For the text-containing cell, return its midpoint in [x, y] coordinate format. 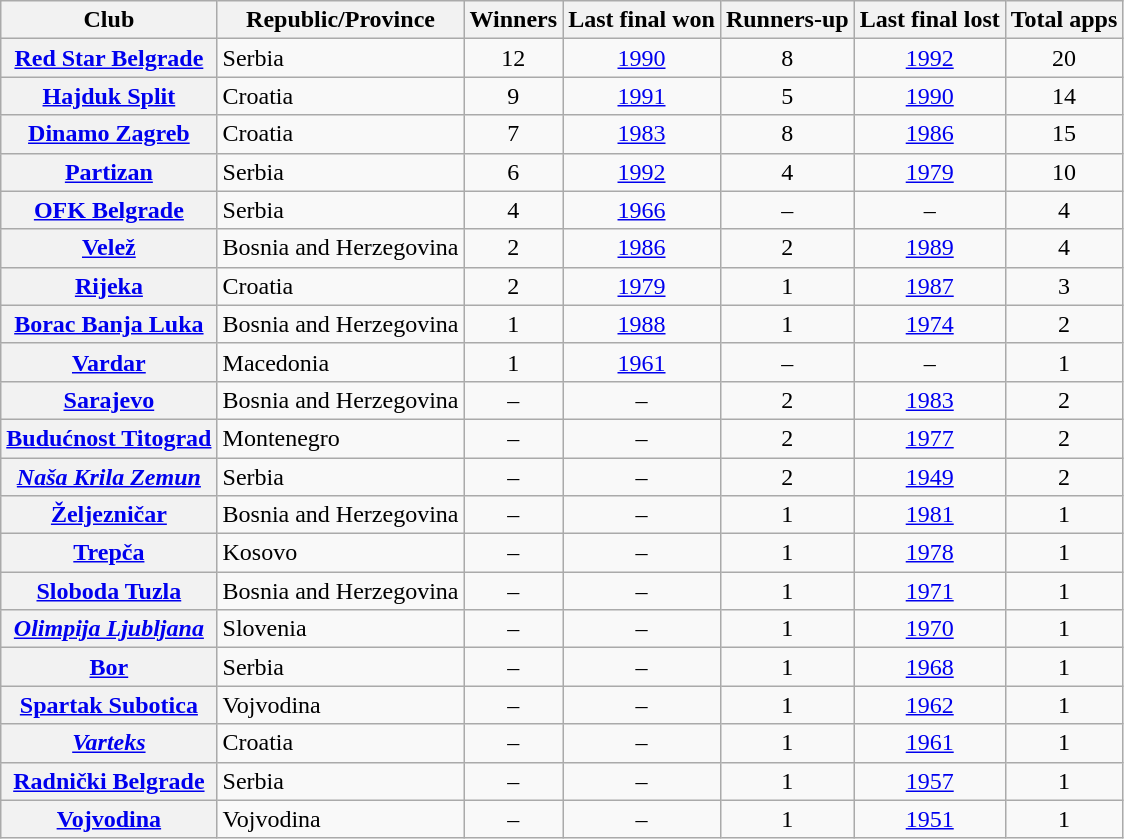
Olimpija Ljubljana [109, 629]
Total apps [1064, 20]
Macedonia [340, 362]
1991 [642, 96]
1974 [930, 324]
1966 [642, 210]
Last final won [642, 20]
1978 [930, 553]
Velež [109, 248]
12 [514, 58]
Sloboda Tuzla [109, 591]
Last final lost [930, 20]
Borac Banja Luka [109, 324]
10 [1064, 172]
1981 [930, 515]
1987 [930, 286]
1988 [642, 324]
1962 [930, 705]
20 [1064, 58]
15 [1064, 134]
5 [787, 96]
Spartak Subotica [109, 705]
1970 [930, 629]
3 [1064, 286]
1957 [930, 781]
Rijeka [109, 286]
Dinamo Zagreb [109, 134]
Radnički Belgrade [109, 781]
1989 [930, 248]
Slovenia [340, 629]
Runners-up [787, 20]
Budućnost Titograd [109, 438]
9 [514, 96]
Trepča [109, 553]
Sarajevo [109, 400]
Željezničar [109, 515]
14 [1064, 96]
OFK Belgrade [109, 210]
7 [514, 134]
1949 [930, 477]
Vardar [109, 362]
Red Star Belgrade [109, 58]
Varteks [109, 743]
Montenegro [340, 438]
1977 [930, 438]
Republic/Province [340, 20]
Naša Krila Zemun [109, 477]
6 [514, 172]
1971 [930, 591]
Hajduk Split [109, 96]
Partizan [109, 172]
Kosovo [340, 553]
Bor [109, 667]
1968 [930, 667]
1951 [930, 819]
Winners [514, 20]
Club [109, 20]
